Capture the cell that displays the provided text and extract its (X, Y) central coordinate. 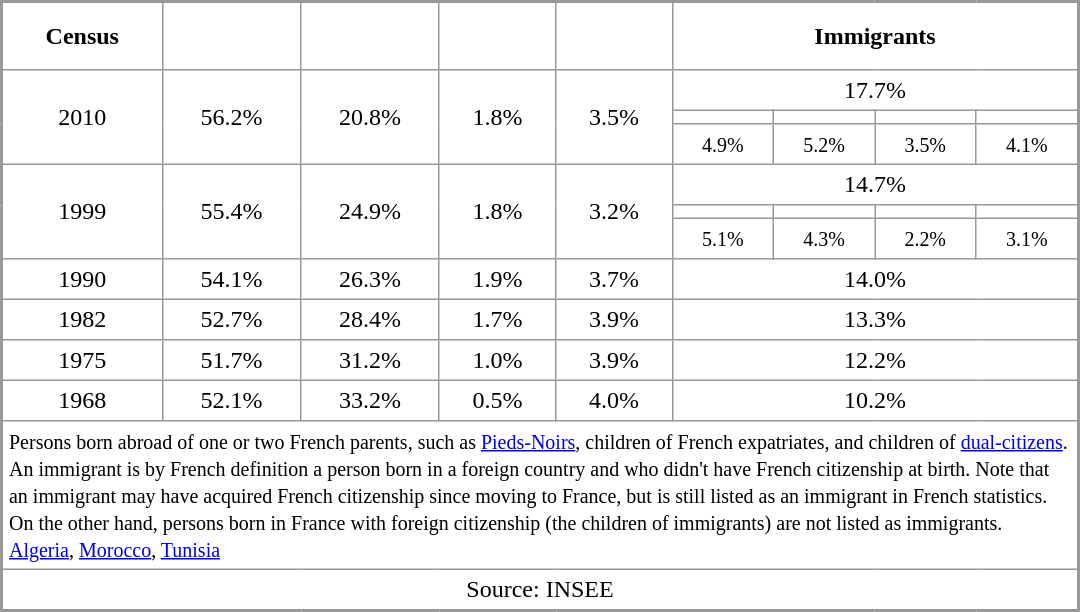
Source: INSEE (540, 590)
52.7% (232, 319)
26.3% (370, 279)
3.7% (614, 279)
12.2% (875, 360)
20.8% (370, 117)
55.4% (232, 211)
14.7% (875, 184)
14.0% (875, 279)
28.4% (370, 319)
17.7% (875, 90)
1.9% (497, 279)
1999 (82, 211)
4.3% (824, 238)
1982 (82, 319)
33.2% (370, 400)
4.0% (614, 400)
4.9% (722, 144)
56.2% (232, 117)
Immigrants (875, 36)
13.3% (875, 319)
1.7% (497, 319)
1.0% (497, 360)
5.1% (722, 238)
1975 (82, 360)
24.9% (370, 211)
1968 (82, 400)
5.2% (824, 144)
3.1% (1028, 238)
10.2% (875, 400)
52.1% (232, 400)
Census (82, 36)
51.7% (232, 360)
54.1% (232, 279)
2.2% (926, 238)
4.1% (1028, 144)
31.2% (370, 360)
1990 (82, 279)
2010 (82, 117)
3.2% (614, 211)
0.5% (497, 400)
